Search for the cell housing the specified text and yield its [X, Y] center coordinate. 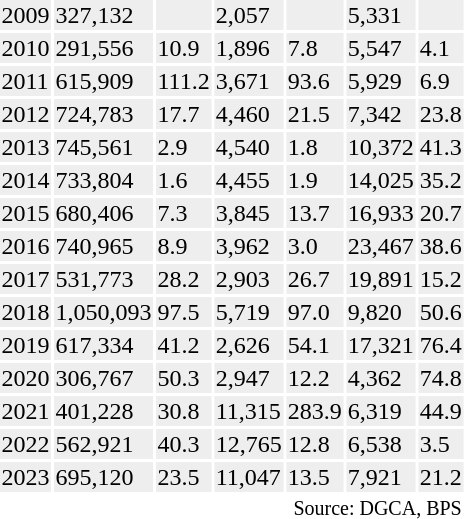
2022 [26, 444]
13.7 [314, 213]
745,561 [104, 147]
2,626 [248, 345]
1.9 [314, 180]
4,540 [248, 147]
695,120 [104, 477]
531,773 [104, 279]
4,455 [248, 180]
20.7 [440, 213]
2015 [26, 213]
4.1 [440, 48]
2009 [26, 15]
93.6 [314, 81]
3,671 [248, 81]
5,547 [380, 48]
327,132 [104, 15]
8.9 [184, 246]
1,896 [248, 48]
111.2 [184, 81]
680,406 [104, 213]
7.3 [184, 213]
2023 [26, 477]
401,228 [104, 411]
11,315 [248, 411]
13.5 [314, 477]
10.9 [184, 48]
724,783 [104, 114]
2012 [26, 114]
28.2 [184, 279]
6,538 [380, 444]
3,962 [248, 246]
733,804 [104, 180]
4,460 [248, 114]
1,050,093 [104, 312]
2021 [26, 411]
10,372 [380, 147]
617,334 [104, 345]
5,331 [380, 15]
17,321 [380, 345]
6,319 [380, 411]
7.8 [314, 48]
41.3 [440, 147]
26.7 [314, 279]
2,947 [248, 378]
74.8 [440, 378]
1.8 [314, 147]
19,891 [380, 279]
2,057 [248, 15]
7,921 [380, 477]
40.3 [184, 444]
9,820 [380, 312]
1.6 [184, 180]
12.2 [314, 378]
30.8 [184, 411]
23,467 [380, 246]
740,965 [104, 246]
21.2 [440, 477]
76.4 [440, 345]
7,342 [380, 114]
283.9 [314, 411]
5,719 [248, 312]
2014 [26, 180]
11,047 [248, 477]
97.5 [184, 312]
23.5 [184, 477]
2013 [26, 147]
16,933 [380, 213]
38.6 [440, 246]
6.9 [440, 81]
2020 [26, 378]
306,767 [104, 378]
3.0 [314, 246]
35.2 [440, 180]
17.7 [184, 114]
5,929 [380, 81]
12,765 [248, 444]
2,903 [248, 279]
3.5 [440, 444]
2010 [26, 48]
44.9 [440, 411]
41.2 [184, 345]
4,362 [380, 378]
21.5 [314, 114]
562,921 [104, 444]
2017 [26, 279]
50.6 [440, 312]
2.9 [184, 147]
2016 [26, 246]
15.2 [440, 279]
291,556 [104, 48]
2018 [26, 312]
14,025 [380, 180]
54.1 [314, 345]
615,909 [104, 81]
3,845 [248, 213]
2019 [26, 345]
12.8 [314, 444]
2011 [26, 81]
23.8 [440, 114]
97.0 [314, 312]
50.3 [184, 378]
